Scan for the cell matching the given text and deliver its (X, Y) coordinate at center. 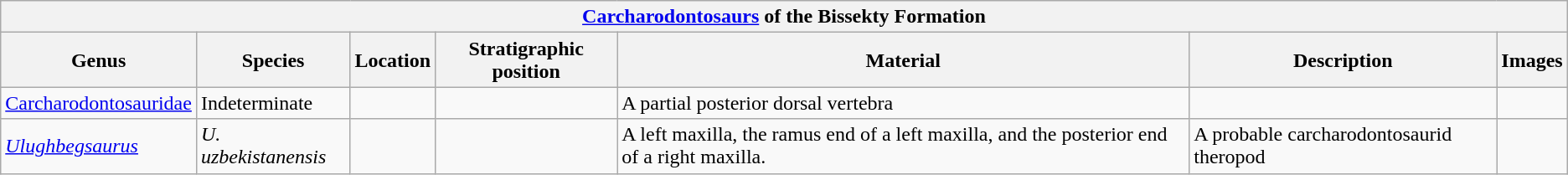
A partial posterior dorsal vertebra (903, 103)
Ulughbegsaurus (99, 146)
Carcharodontosaurs of the Bissekty Formation (784, 17)
U. uzbekistanensis (273, 146)
Description (1344, 60)
Images (1532, 60)
Location (393, 60)
A probable carcharodontosaurid theropod (1344, 146)
Carcharodontosauridae (99, 103)
Material (903, 60)
A left maxilla, the ramus end of a left maxilla, and the posterior end of a right maxilla. (903, 146)
Genus (99, 60)
Stratigraphic position (526, 60)
Species (273, 60)
Indeterminate (273, 103)
